Output the [X, Y] coordinate of the center of the cell containing the given text.  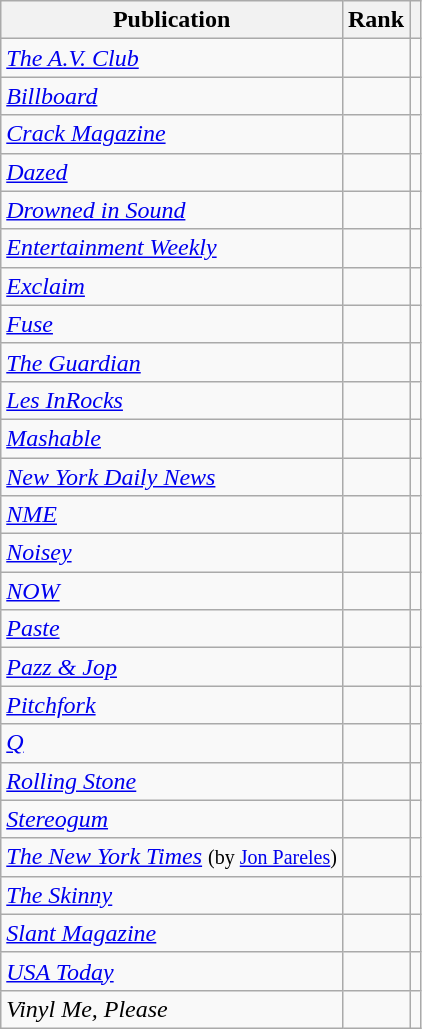
Fuse [172, 324]
Slant Magazine [172, 933]
Les InRocks [172, 400]
NME [172, 515]
Paste [172, 629]
Publication [172, 20]
Vinyl Me, Please [172, 1009]
Crack Magazine [172, 134]
Exclaim [172, 286]
Stereogum [172, 819]
New York Daily News [172, 477]
Entertainment Weekly [172, 248]
The New York Times (by Jon Pareles) [172, 857]
Dazed [172, 172]
Rolling Stone [172, 781]
The A.V. Club [172, 58]
Q [172, 743]
Pazz & Jop [172, 667]
Rank [376, 20]
Pitchfork [172, 705]
USA Today [172, 971]
Billboard [172, 96]
The Skinny [172, 895]
NOW [172, 591]
The Guardian [172, 362]
Mashable [172, 438]
Noisey [172, 553]
Drowned in Sound [172, 210]
